For the text-containing cell, return its midpoint in (X, Y) coordinate format. 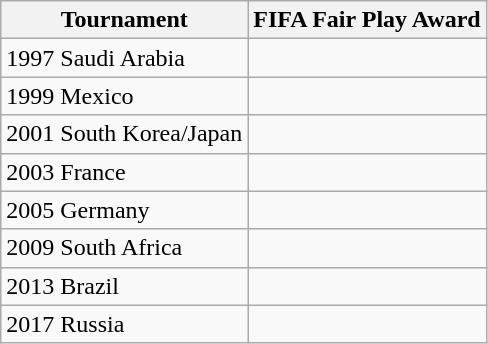
2013 Brazil (124, 286)
2017 Russia (124, 324)
1997 Saudi Arabia (124, 58)
2005 Germany (124, 210)
Tournament (124, 20)
FIFA Fair Play Award (367, 20)
2003 France (124, 172)
2001 South Korea/Japan (124, 134)
1999 Mexico (124, 96)
2009 South Africa (124, 248)
